Return the (X, Y) coordinate for the center point of the cell that contains the specified text.  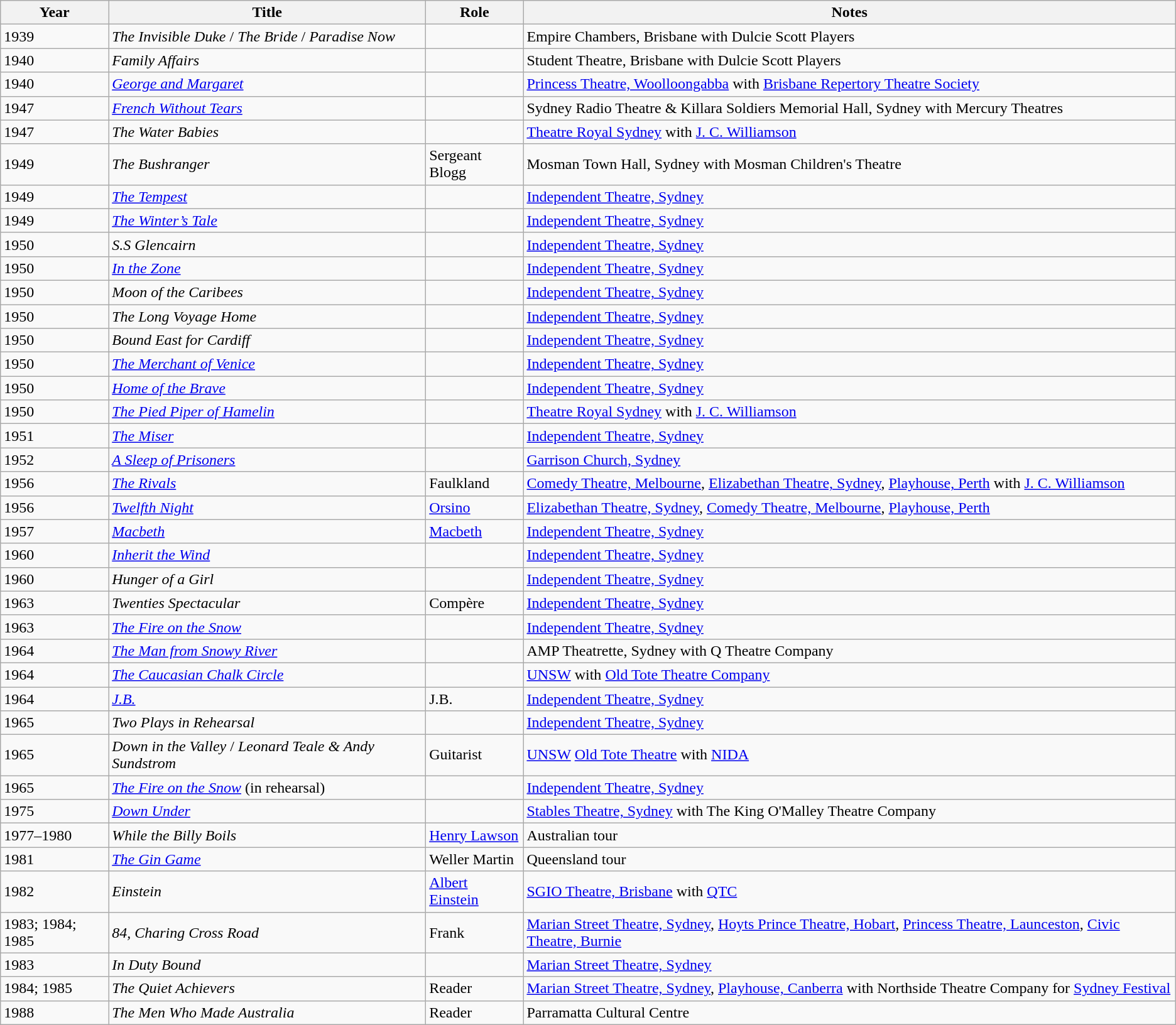
Guitarist (475, 755)
Empire Chambers, Brisbane with Dulcie Scott Players (849, 36)
Einstein (268, 892)
1982 (55, 892)
Compère (475, 603)
The Men Who Made Australia (268, 1012)
S.S Glencairn (268, 244)
Title (268, 13)
1981 (55, 859)
The Bushranger (268, 165)
The Invisible Duke / The Bride / Paradise Now (268, 36)
A Sleep of Prisoners (268, 460)
The Water Babies (268, 132)
The Pied Piper of Hamelin (268, 412)
Twenties Spectacular (268, 603)
1983; 1984; 1985 (55, 932)
Faulkland (475, 484)
Twelfth Night (268, 507)
Sergeant Blogg (475, 165)
Henry Lawson (475, 835)
Orsino (475, 507)
George and Margaret (268, 84)
Weller Martin (475, 859)
SGIO Theatre, Brisbane with QTC (849, 892)
Australian tour (849, 835)
1977–1980 (55, 835)
Year (55, 13)
The Man from Snowy River (268, 651)
Albert Einstein (475, 892)
84, Charing Cross Road (268, 932)
Down in the Valley / Leonard Teale & Andy Sundstrom (268, 755)
The Miser (268, 436)
The Merchant of Venice (268, 364)
1983 (55, 965)
Student Theatre, Brisbane with Dulcie Scott Players (849, 60)
Bound East for Cardiff (268, 340)
Family Affairs (268, 60)
1975 (55, 811)
Hunger of a Girl (268, 579)
The Gin Game (268, 859)
Marian Street Theatre, Sydney (849, 965)
French Without Tears (268, 108)
The Quiet Achievers (268, 989)
Two Plays in Rehearsal (268, 723)
1957 (55, 531)
While the Billy Boils (268, 835)
The Winter’s Tale (268, 220)
Role (475, 13)
Inherit the Wind (268, 555)
AMP Theatrette, Sydney with Q Theatre Company (849, 651)
Queensland tour (849, 859)
In Duty Bound (268, 965)
Elizabethan Theatre, Sydney, Comedy Theatre, Melbourne, Playhouse, Perth (849, 507)
Stables Theatre, Sydney with The King O'Malley Theatre Company (849, 811)
Moon of the Caribees (268, 292)
The Long Voyage Home (268, 316)
The Fire on the Snow (in rehearsal) (268, 788)
UNSW Old Tote Theatre with NIDA (849, 755)
Sydney Radio Theatre & Killara Soldiers Memorial Hall, Sydney with Mercury Theatres (849, 108)
The Caucasian Chalk Circle (268, 675)
In the Zone (268, 268)
Frank (475, 932)
1988 (55, 1012)
Comedy Theatre, Melbourne, Elizabethan Theatre, Sydney, Playhouse, Perth with J. C. Williamson (849, 484)
Home of the Brave (268, 388)
The Rivals (268, 484)
The Tempest (268, 197)
Mosman Town Hall, Sydney with Mosman Children's Theatre (849, 165)
Princess Theatre, Woolloongabba with Brisbane Repertory Theatre Society (849, 84)
1951 (55, 436)
The Fire on the Snow (268, 627)
Marian Street Theatre, Sydney, Hoyts Prince Theatre, Hobart, Princess Theatre, Launceston, Civic Theatre, Burnie (849, 932)
1984; 1985 (55, 989)
UNSW with Old Tote Theatre Company (849, 675)
Parramatta Cultural Centre (849, 1012)
Down Under (268, 811)
1952 (55, 460)
Marian Street Theatre, Sydney, Playhouse, Canberra with Northside Theatre Company for Sydney Festival (849, 989)
Notes (849, 13)
1939 (55, 36)
Garrison Church, Sydney (849, 460)
